Pinpoint the cell where the given text exists, returning its [X, Y] midpoint coordinate. 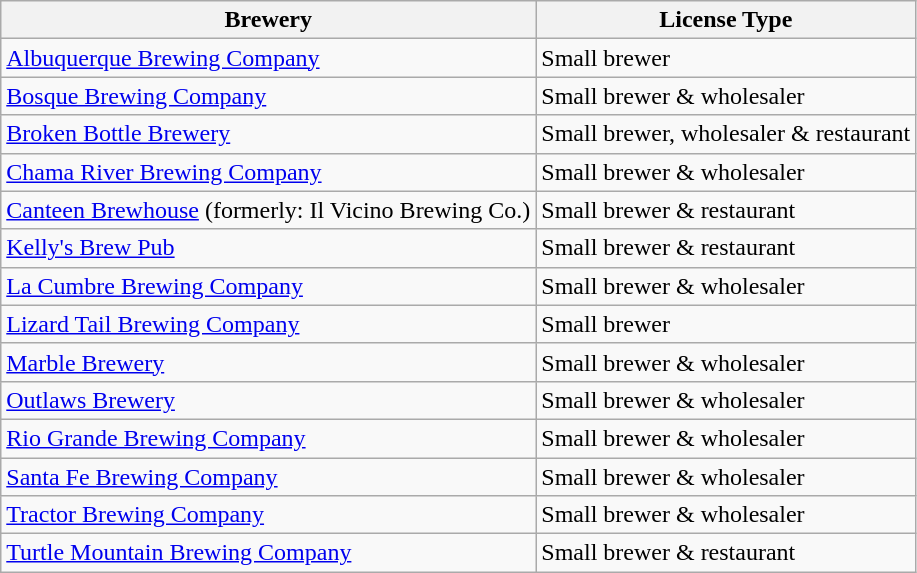
Rio Grande Brewing Company [268, 438]
Kelly's Brew Pub [268, 248]
Marble Brewery [268, 362]
License Type [726, 20]
Small brewer, wholesaler & restaurant [726, 134]
Bosque Brewing Company [268, 96]
Lizard Tail Brewing Company [268, 324]
La Cumbre Brewing Company [268, 286]
Albuquerque Brewing Company [268, 58]
Canteen Brewhouse (formerly: Il Vicino Brewing Co.) [268, 210]
Chama River Brewing Company [268, 172]
Turtle Mountain Brewing Company [268, 553]
Brewery [268, 20]
Outlaws Brewery [268, 400]
Santa Fe Brewing Company [268, 477]
Tractor Brewing Company [268, 515]
Broken Bottle Brewery [268, 134]
